Determine the [x, y] coordinate at the center of the cell enclosing the given text.  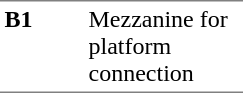
Mezzanine for platform connection [164, 46]
B1 [42, 46]
